For the text-containing cell, return its midpoint in (X, Y) coordinate format. 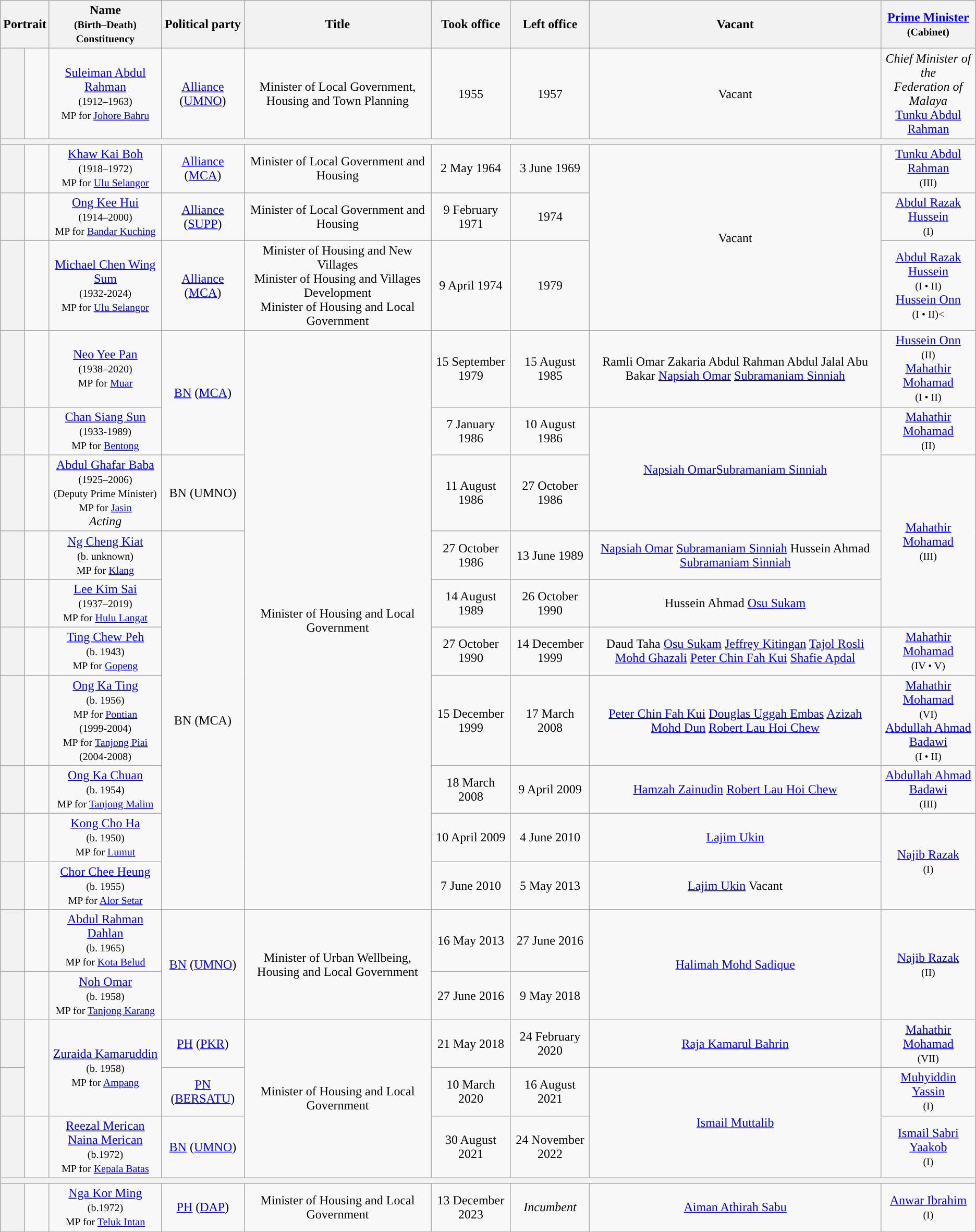
Muhyiddin Yassin(I) (929, 1092)
Ong Ka Ting(b. 1956)MP for Pontian(1999-2004) MP for Tanjong Piai (2004-2008) (105, 720)
7 June 2010 (471, 886)
Halimah Mohd Sadique (735, 965)
Mahathir Mohamad(VI)Abdullah Ahmad Badawi(I • II) (929, 720)
Nga Kor Ming(b.1972)MP for Teluk Intan (105, 1207)
Khaw Kai Boh(1918–1972)MP for Ulu Selangor (105, 168)
4 June 2010 (550, 838)
Tunku Abdul Rahman(III) (929, 168)
9 February 1971 (471, 216)
9 April 2009 (550, 790)
Ng Cheng Kiat(b. unknown)MP for Klang (105, 555)
Ong Ka Chuan(b. 1954)MP for Tanjong Malim (105, 790)
Zuraida Kamaruddin(b. 1958)MP for Ampang (105, 1068)
17 March 2008 (550, 720)
16 August 2021 (550, 1092)
Mahathir Mohamad(II) (929, 431)
Hussein Ahmad Osu Sukam (735, 603)
1979 (550, 286)
Napsiah Omar Subramaniam Sinniah Hussein Ahmad Subramaniam Sinniah (735, 555)
Abdul Rahman Dahlan(b. 1965)MP for Kota Belud (105, 941)
PH (DAP) (202, 1207)
Hamzah Zainudin Robert Lau Hoi Chew (735, 790)
Title (337, 25)
1974 (550, 216)
Anwar Ibrahim(I) (929, 1207)
24 November 2022 (550, 1146)
Alliance (SUPP) (202, 216)
30 August 2021 (471, 1146)
Najib Razak(I) (929, 862)
2 May 1964 (471, 168)
Napsiah OmarSubramaniam Sinniah (735, 469)
9 April 1974 (471, 286)
10 August 1986 (550, 431)
Ramli Omar Zakaria Abdul Rahman Abdul Jalal Abu Bakar Napsiah Omar Subramaniam Sinniah (735, 369)
18 March 2008 (471, 790)
Najib Razak(II) (929, 965)
Abdul Razak Hussein(I) (929, 216)
11 August 1986 (471, 493)
Neo Yee Pan(1938–2020)MP for Muar (105, 369)
Chor Chee Heung(b. 1955)MP for Alor Setar (105, 886)
Lajim Ukin Vacant (735, 886)
13 June 1989 (550, 555)
Left office (550, 25)
Ismail Muttalib (735, 1122)
26 October 1990 (550, 603)
Noh Omar(b. 1958)MP for Tanjong Karang (105, 996)
Michael Chen Wing Sum(1932-2024)MP for Ulu Selangor (105, 286)
21 May 2018 (471, 1044)
Political party (202, 25)
Daud Taha Osu Sukam Jeffrey Kitingan Tajol Rosli Mohd Ghazali Peter Chin Fah Kui Shafie Apdal (735, 651)
Prime Minister(Cabinet) (929, 25)
Took office (471, 25)
Abdul Ghafar Baba(1925–2006)(Deputy Prime Minister)MP for JasinActing (105, 493)
Minister of Urban Wellbeing, Housing and Local Government (337, 965)
Chan Siang Sun(1933-1989)MP for Bentong (105, 431)
14 August 1989 (471, 603)
Name(Birth–Death)Constituency (105, 25)
Aiman Athirah Sabu (735, 1207)
Hussein Onn(II)Mahathir Mohamad(I • II) (929, 369)
27 October 1990 (471, 651)
Mahathir Mohamad(VII) (929, 1044)
15 September 1979 (471, 369)
Portrait (25, 25)
Raja Kamarul Bahrin (735, 1044)
Alliance (UMNO) (202, 94)
3 June 1969 (550, 168)
24 February 2020 (550, 1044)
5 May 2013 (550, 886)
9 May 2018 (550, 996)
Lajim Ukin (735, 838)
Mahathir Mohamad(III) (929, 541)
13 December 2023 (471, 1207)
15 December 1999 (471, 720)
Abdullah Ahmad Badawi(III) (929, 790)
Chief Minister of the Federation of MalayaTunku Abdul Rahman (929, 94)
Kong Cho Ha(b. 1950)MP for Lumut (105, 838)
Lee Kim Sai(1937–2019)MP for Hulu Langat (105, 603)
Peter Chin Fah Kui Douglas Uggah Embas Azizah Mohd Dun Robert Lau Hoi Chew (735, 720)
PH (PKR) (202, 1044)
15 August 1985 (550, 369)
Minister of Local Government, Housing and Town Planning (337, 94)
7 January 1986 (471, 431)
14 December 1999 (550, 651)
16 May 2013 (471, 941)
PN (BERSATU) (202, 1092)
Ismail Sabri Yaakob(I) (929, 1146)
1957 (550, 94)
Reezal Merican Naina Merican(b.1972)MP for Kepala Batas (105, 1146)
Suleiman Abdul Rahman(1912–1963)MP for Johore Bahru (105, 94)
Ting Chew Peh(b. 1943)MP for Gopeng (105, 651)
Minister of Housing and New VillagesMinister of Housing and Villages DevelopmentMinister of Housing and Local Government (337, 286)
Ong Kee Hui(1914–2000)MP for Bandar Kuching (105, 216)
Incumbent (550, 1207)
Abdul Razak Hussein(I • II)Hussein Onn(I • II)< (929, 286)
10 March 2020 (471, 1092)
Mahathir Mohamad(IV • V) (929, 651)
10 April 2009 (471, 838)
1955 (471, 94)
